Detect which cell encompasses the target text, then output its [x, y] center coordinate. 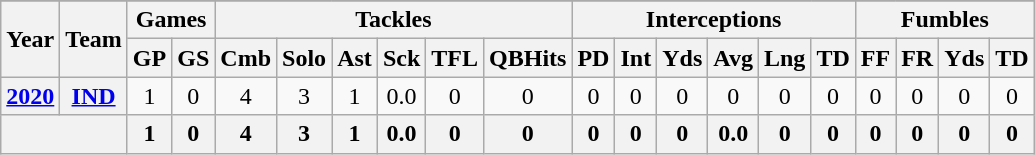
Team [94, 39]
Lng [784, 58]
Solo [304, 58]
Int [636, 58]
QBHits [528, 58]
GS [194, 58]
TFL [455, 58]
Ast [355, 58]
Cmb [246, 58]
Avg [734, 58]
GP [149, 58]
2020 [30, 96]
FR [918, 58]
Sck [401, 58]
Year [30, 39]
Fumbles [944, 20]
Tackles [394, 20]
IND [94, 96]
Interceptions [714, 20]
FF [875, 58]
PD [594, 58]
Games [170, 20]
